Scan for the cell matching the given text and deliver its (x, y) coordinate at center. 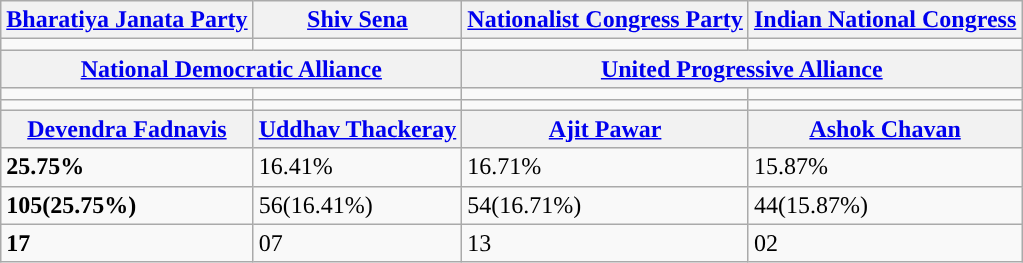
16.71% (606, 167)
15.87% (884, 167)
Ajit Pawar (606, 129)
Ashok Chavan (884, 129)
Bharatiya Janata Party (127, 20)
16.41% (358, 167)
United Progressive Alliance (742, 69)
Uddhav Thackeray (358, 129)
02 (884, 243)
56(16.41%) (358, 205)
07 (358, 243)
Indian National Congress (884, 20)
54(16.71%) (606, 205)
25.75% (127, 167)
National Democratic Alliance (232, 69)
105(25.75%) (127, 205)
17 (127, 243)
Devendra Fadnavis (127, 129)
13 (606, 243)
44(15.87%) (884, 205)
Shiv Sena (358, 20)
Nationalist Congress Party (606, 20)
